Extract the [x, y] coordinate from the center of the cell holding the provided text.  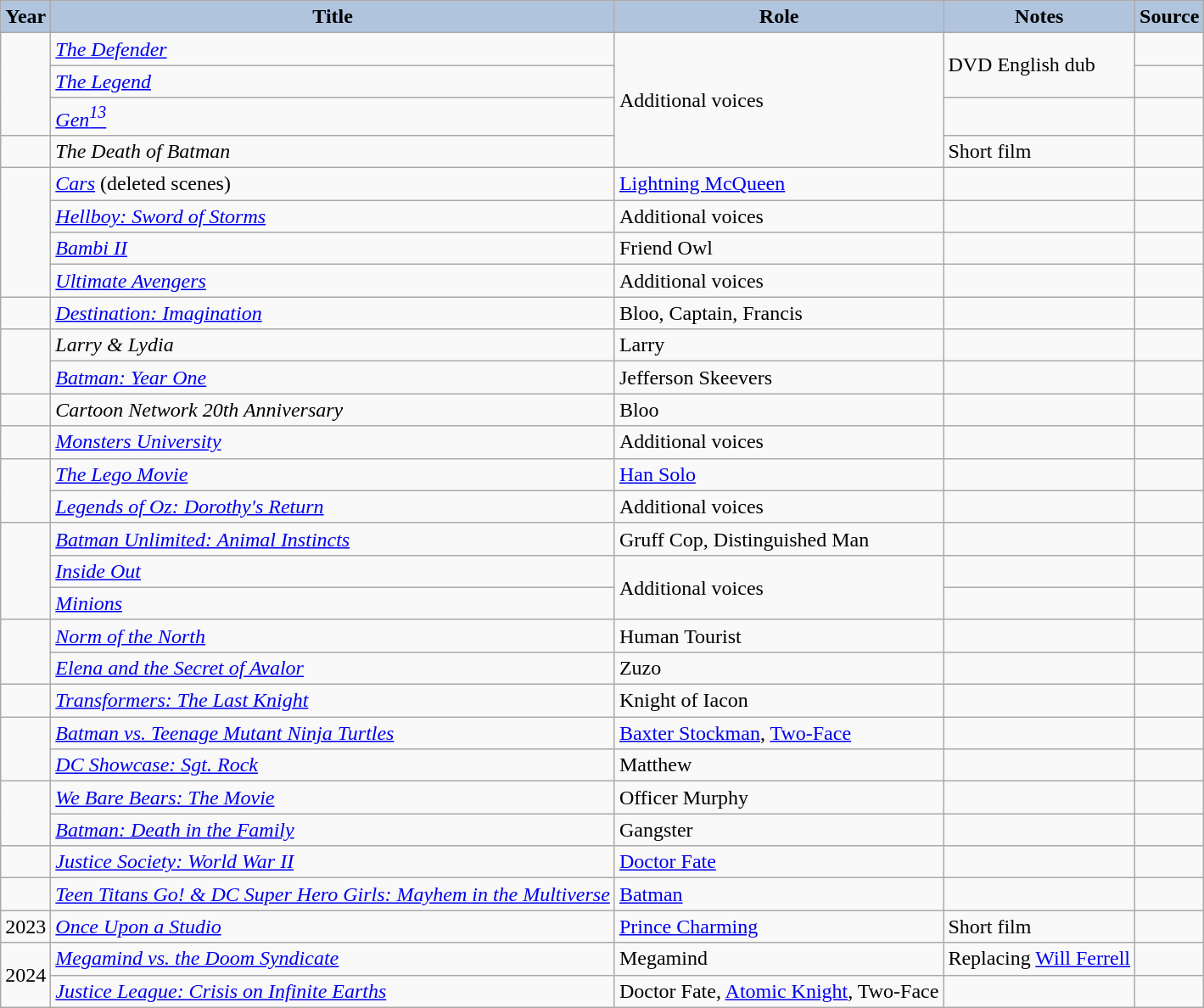
Elena and the Secret of Avalor [333, 668]
Zuzo [779, 668]
Norm of the North [333, 636]
Doctor Fate, Atomic Knight, Two-Face [779, 991]
Jefferson Skeevers [779, 378]
Bloo, Captain, Francis [779, 313]
The Lego Movie [333, 474]
Source [1169, 17]
We Bare Bears: The Movie [333, 798]
Lightning McQueen [779, 184]
Minions [333, 603]
Knight of Iacon [779, 701]
Monsters University [333, 442]
Prince Charming [779, 927]
DC Showcase: Sgt. Rock [333, 765]
Matthew [779, 765]
Batman [779, 894]
Larry [779, 345]
Justice League: Crisis on Infinite Earths [333, 991]
Inside Out [333, 571]
Batman: Death in the Family [333, 830]
The Death of Batman [333, 151]
The Legend [333, 81]
Gangster [779, 830]
Batman Unlimited: Animal Instincts [333, 539]
Baxter Stockman, Two-Face [779, 733]
Friend Owl [779, 249]
Bambi II [333, 249]
Year [25, 17]
Once Upon a Studio [333, 927]
Teen Titans Go! & DC Super Hero Girls: Mayhem in the Multiverse [333, 894]
Hellboy: Sword of Storms [333, 216]
Destination: Imagination [333, 313]
Justice Society: World War II [333, 862]
Legends of Oz: Dorothy's Return [333, 507]
2023 [25, 927]
Officer Murphy [779, 798]
Gen13 [333, 117]
Replacing Will Ferrell [1039, 959]
Larry & Lydia [333, 345]
Role [779, 17]
Gruff Cop, Distinguished Man [779, 539]
2024 [25, 975]
Title [333, 17]
Cartoon Network 20th Anniversary [333, 410]
Ultimate Avengers [333, 281]
Human Tourist [779, 636]
Doctor Fate [779, 862]
Han Solo [779, 474]
The Defender [333, 49]
Megamind vs. the Doom Syndicate [333, 959]
Batman: Year One [333, 378]
Cars (deleted scenes) [333, 184]
Batman vs. Teenage Mutant Ninja Turtles [333, 733]
Transformers: The Last Knight [333, 701]
Notes [1039, 17]
DVD English dub [1039, 65]
Megamind [779, 959]
Bloo [779, 410]
